Provide the [x, y] coordinate of the cell's center where the given text is located.  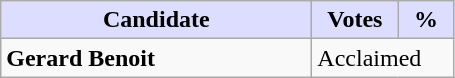
Gerard Benoit [156, 58]
% [426, 20]
Votes [355, 20]
Candidate [156, 20]
Acclaimed [383, 58]
